Detect which cell encompasses the target text, then output its [X, Y] center coordinate. 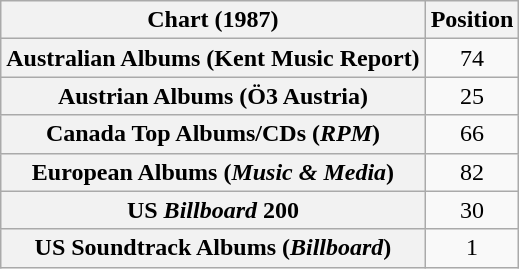
30 [472, 210]
1 [472, 248]
82 [472, 172]
66 [472, 134]
74 [472, 58]
Chart (1987) [213, 20]
European Albums (Music & Media) [213, 172]
Australian Albums (Kent Music Report) [213, 58]
Austrian Albums (Ö3 Austria) [213, 96]
Position [472, 20]
Canada Top Albums/CDs (RPM) [213, 134]
US Billboard 200 [213, 210]
25 [472, 96]
US Soundtrack Albums (Billboard) [213, 248]
